Locate the cell with the specified text and output its [x, y] center coordinate. 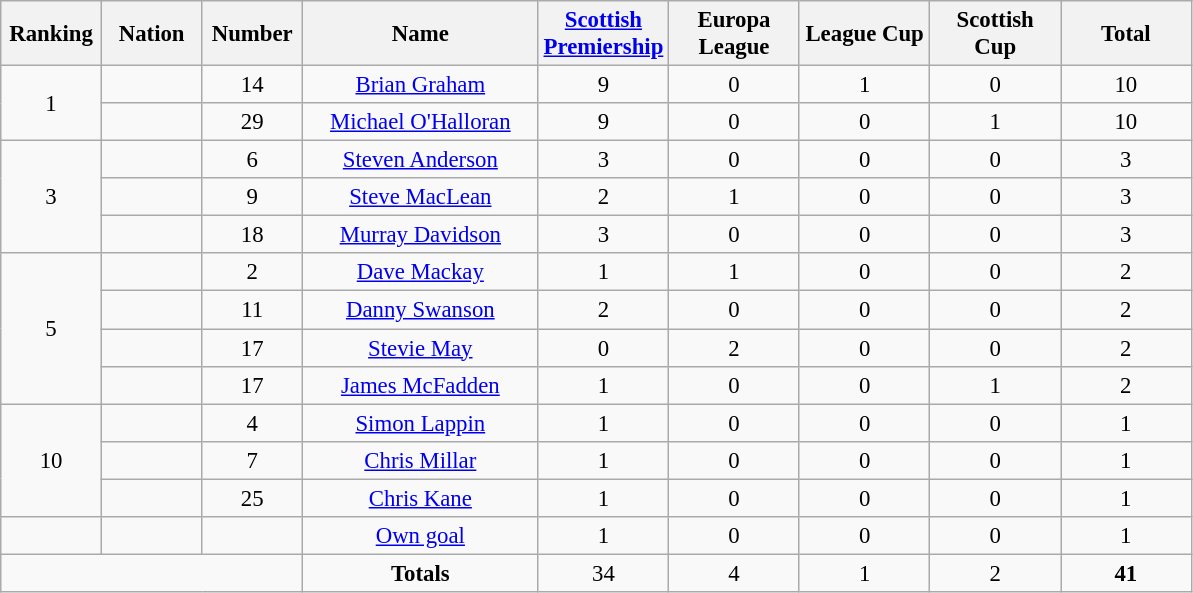
11 [252, 310]
Own goal [421, 536]
14 [252, 85]
5 [52, 329]
Steven Anderson [421, 160]
Ranking [52, 34]
James McFadden [421, 385]
Name [421, 34]
34 [604, 573]
League Cup [864, 34]
Scottish Premiership [604, 34]
Simon Lappin [421, 423]
Danny Swanson [421, 310]
6 [252, 160]
Totals [421, 573]
Chris Millar [421, 460]
7 [252, 460]
Michael O'Halloran [421, 122]
Scottish Cup [996, 34]
Steve MacLean [421, 197]
Murray Davidson [421, 235]
Number [252, 34]
41 [1126, 573]
Dave Mackay [421, 273]
Brian Graham [421, 85]
25 [252, 498]
Stevie May [421, 348]
29 [252, 122]
Europa League [734, 34]
Chris Kane [421, 498]
Total [1126, 34]
Nation [152, 34]
18 [252, 235]
